Find where the given text appears and provide that cell's center as (x, y) coordinate. 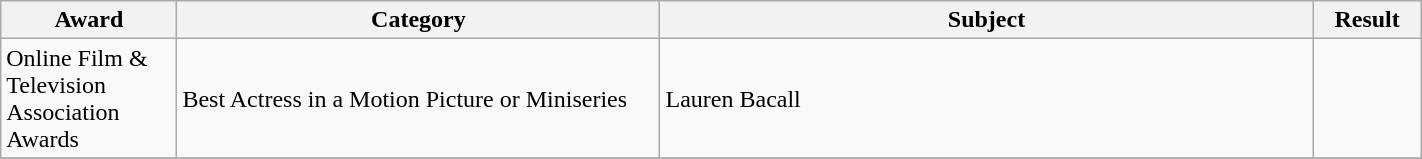
Subject (986, 20)
Award (89, 20)
Lauren Bacall (986, 98)
Best Actress in a Motion Picture or Miniseries (418, 98)
Result (1367, 20)
Category (418, 20)
Online Film & Television Association Awards (89, 98)
